Locate the cell with the specified text and output its (X, Y) center coordinate. 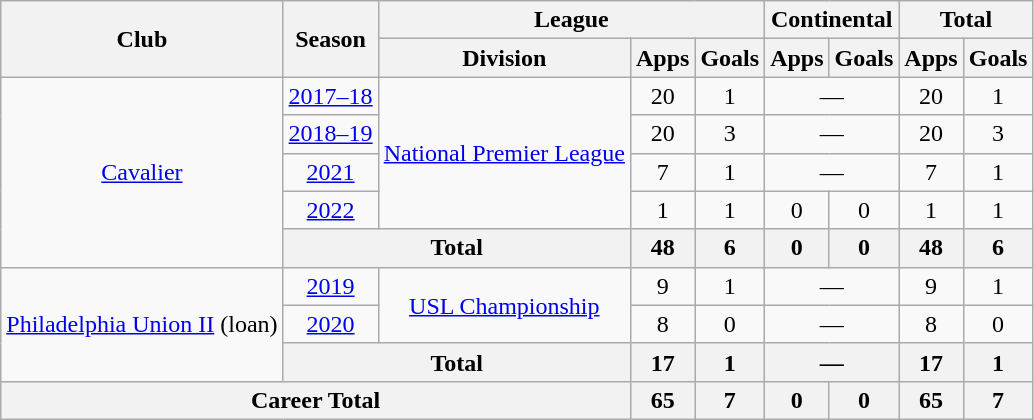
Club (142, 39)
Season (330, 39)
2022 (330, 210)
League (571, 20)
National Premier League (504, 153)
2020 (330, 324)
2017–18 (330, 96)
2018–19 (330, 134)
USL Championship (504, 305)
Division (504, 58)
Cavalier (142, 172)
Continental (832, 20)
Career Total (316, 400)
Philadelphia Union II (loan) (142, 324)
2019 (330, 286)
2021 (330, 172)
